Detect which cell encompasses the target text, then output its [x, y] center coordinate. 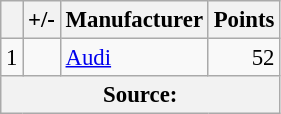
Audi [134, 58]
Points [244, 20]
Manufacturer [134, 20]
+/- [42, 20]
52 [244, 58]
1 [12, 58]
Source: [140, 95]
